Determine the (X, Y) coordinate at the center of the cell enclosing the given text.  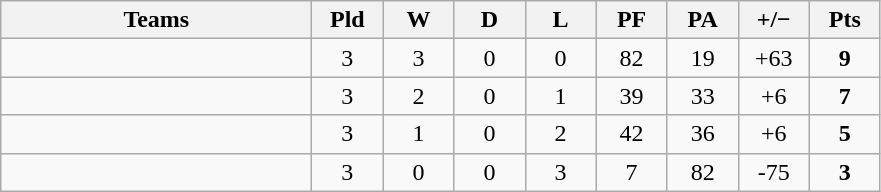
42 (632, 134)
Pts (844, 20)
W (418, 20)
33 (702, 96)
Pld (348, 20)
39 (632, 96)
+63 (774, 58)
L (560, 20)
Teams (156, 20)
-75 (774, 172)
PF (632, 20)
D (490, 20)
5 (844, 134)
9 (844, 58)
19 (702, 58)
36 (702, 134)
PA (702, 20)
+/− (774, 20)
